Return the [x, y] coordinate for the center point of the cell that contains the specified text.  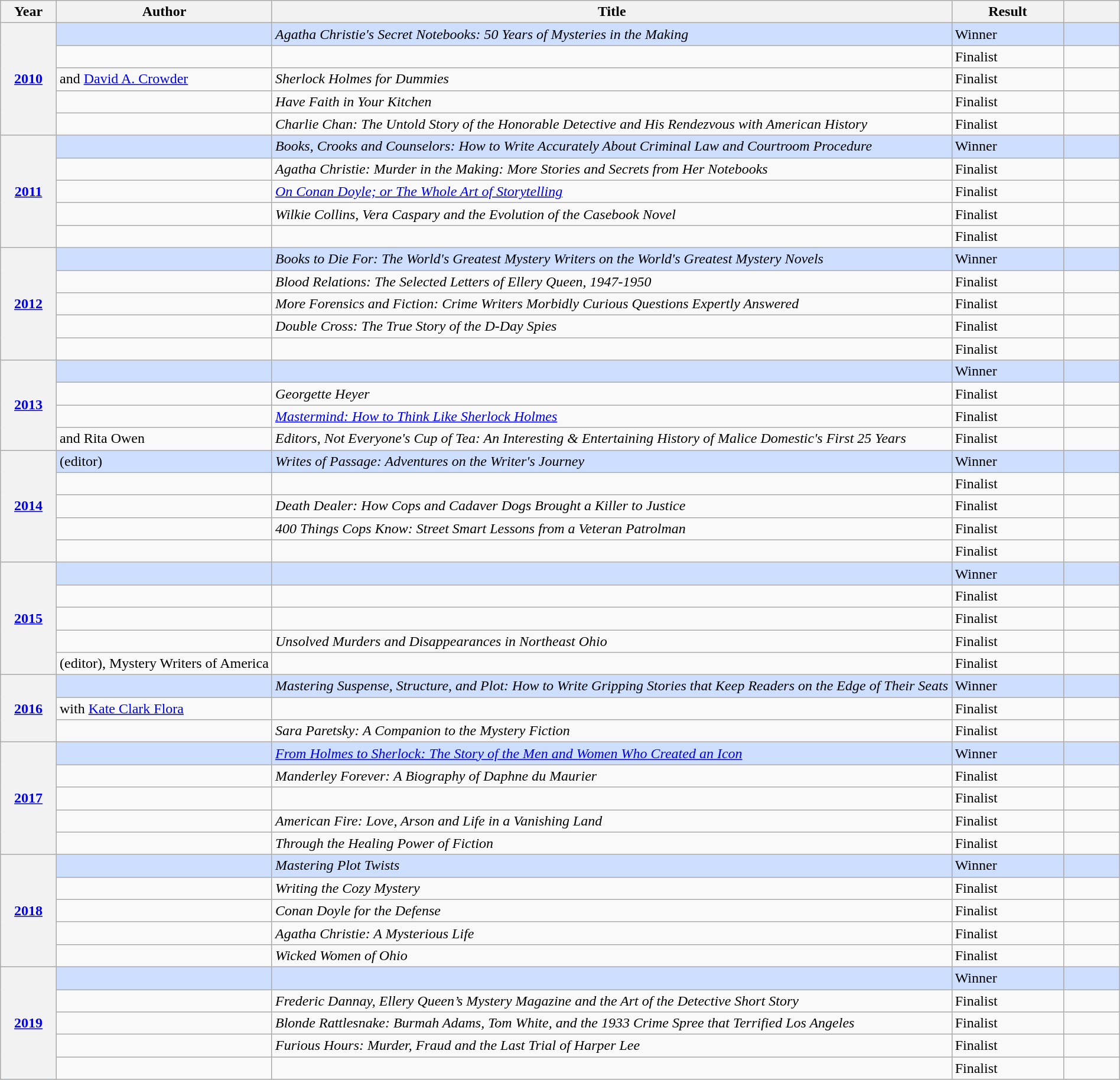
(editor) [164, 461]
2019 [28, 1023]
with Kate Clark Flora [164, 709]
2011 [28, 191]
Author [164, 12]
Mastering Suspense, Structure, and Plot: How to Write Gripping Stories that Keep Readers on the Edge of Their Seats [612, 686]
Unsolved Murders and Disappearances in Northeast Ohio [612, 641]
Mastermind: How to Think Like Sherlock Holmes [612, 416]
Sherlock Holmes for Dummies [612, 79]
2017 [28, 798]
Frederic Dannay, Ellery Queen’s Mystery Magazine and the Art of the Detective Short Story [612, 1001]
Editors, Not Everyone's Cup of Tea: An Interesting & Entertaining History of Malice Domestic's First 25 Years [612, 439]
Agatha Christie: A Mysterious Life [612, 933]
Writing the Cozy Mystery [612, 888]
Wicked Women of Ohio [612, 955]
Year [28, 12]
Georgette Heyer [612, 394]
2014 [28, 506]
Through the Healing Power of Fiction [612, 843]
Conan Doyle for the Defense [612, 911]
2012 [28, 304]
400 Things Cops Know: Street Smart Lessons from a Veteran Patrolman [612, 528]
Sara Paretsky: A Companion to the Mystery Fiction [612, 731]
American Fire: Love, Arson and Life in a Vanishing Land [612, 821]
Mastering Plot Twists [612, 866]
and David A. Crowder [164, 79]
2010 [28, 79]
Wilkie Collins, Vera Caspary and the Evolution of the Casebook Novel [612, 214]
Have Faith in Your Kitchen [612, 102]
Writes of Passage: Adventures on the Writer's Journey [612, 461]
Double Cross: The True Story of the D-Day Spies [612, 327]
Furious Hours: Murder, Fraud and the Last Trial of Harper Lee [612, 1046]
2016 [28, 709]
Books to Die For: The World's Greatest Mystery Writers on the World's Greatest Mystery Novels [612, 259]
Charlie Chan: The Untold Story of the Honorable Detective and His Rendezvous with American History [612, 124]
2018 [28, 911]
and Rita Owen [164, 439]
On Conan Doyle; or The Whole Art of Storytelling [612, 191]
Agatha Christie's Secret Notebooks: 50 Years of Mysteries in the Making [612, 34]
Death Dealer: How Cops and Cadaver Dogs Brought a Killer to Justice [612, 506]
Title [612, 12]
Blonde Rattlesnake: Burmah Adams, Tom White, and the 1933 Crime Spree that Terrified Los Angeles [612, 1023]
From Holmes to Sherlock: The Story of the Men and Women Who Created an Icon [612, 753]
2013 [28, 405]
Result [1008, 12]
More Forensics and Fiction: Crime Writers Morbidly Curious Questions Expertly Answered [612, 304]
Agatha Christie: Murder in the Making: More Stories and Secrets from Her Notebooks [612, 169]
Blood Relations: The Selected Letters of Ellery Queen, 1947-1950 [612, 282]
2015 [28, 618]
(editor), Mystery Writers of America [164, 664]
Books, Crooks and Counselors: How to Write Accurately About Criminal Law and Courtroom Procedure [612, 146]
Manderley Forever: A Biography of Daphne du Maurier [612, 776]
